Locate the cell with the specified text and output its (X, Y) center coordinate. 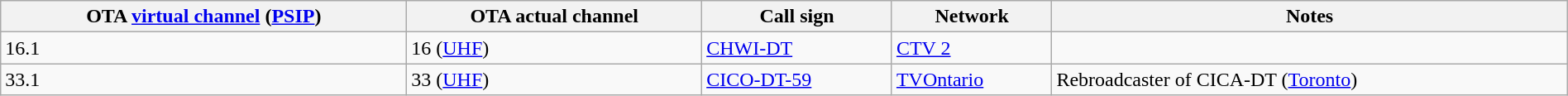
16.1 (203, 48)
33 (UHF) (554, 79)
TVOntario (971, 79)
33.1 (203, 79)
Rebroadcaster of CICA-DT (Toronto) (1310, 79)
CICO-DT-59 (797, 79)
Network (971, 17)
CTV 2 (971, 48)
16 (UHF) (554, 48)
OTA actual channel (554, 17)
OTA virtual channel (PSIP) (203, 17)
Notes (1310, 17)
CHWI-DT (797, 48)
Call sign (797, 17)
